Determine the (X, Y) coordinate at the center of the cell enclosing the given text.  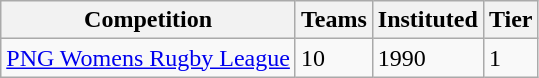
10 (334, 58)
Instituted (428, 20)
Teams (334, 20)
1990 (428, 58)
PNG Womens Rugby League (148, 58)
Tier (510, 20)
Competition (148, 20)
1 (510, 58)
